Identify which cell holds the provided text, then report its [X, Y] central coordinate. 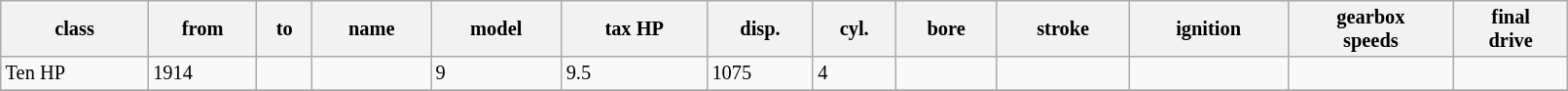
from [202, 28]
tax HP [635, 28]
model [496, 28]
cyl. [855, 28]
1914 [202, 73]
4 [855, 73]
gearboxspeeds [1370, 28]
9 [496, 73]
bore [946, 28]
disp. [761, 28]
class [75, 28]
9.5 [635, 73]
stroke [1063, 28]
name [372, 28]
finaldrive [1511, 28]
to [284, 28]
1075 [761, 73]
ignition [1209, 28]
Ten HP [75, 73]
